Determine the (X, Y) coordinate at the center of the cell enclosing the given text.  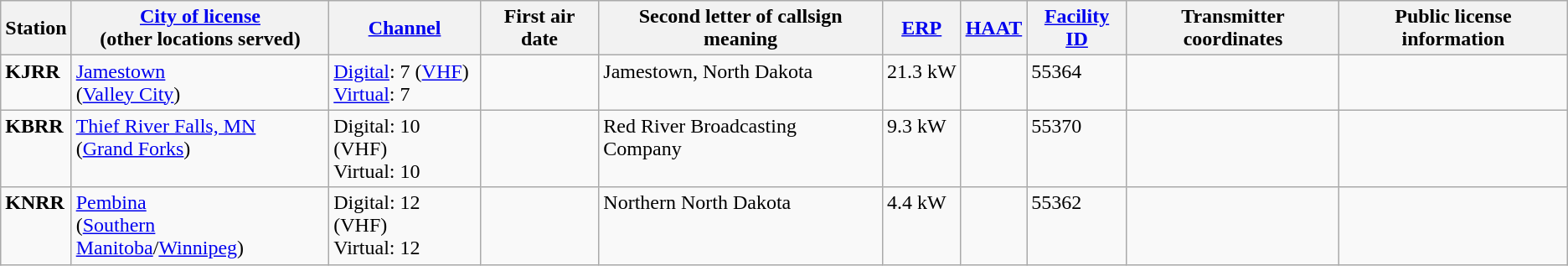
Facility ID (1077, 29)
21.3 kW (921, 82)
Digital: 10 (VHF)Virtual: 10 (405, 149)
Public license information (1454, 29)
4.4 kW (921, 226)
KNRR (36, 226)
55362 (1077, 226)
Thief River Falls, MN(Grand Forks) (200, 149)
Second letter of callsign meaning (740, 29)
Red River Broadcasting Company (740, 149)
First air date (539, 29)
Digital: 12 (VHF)Virtual: 12 (405, 226)
City of license(other locations served) (200, 29)
ERP (921, 29)
Jamestown(Valley City) (200, 82)
55370 (1077, 149)
Digital: 7 (VHF)Virtual: 7 (405, 82)
KBRR (36, 149)
Channel (405, 29)
55364 (1077, 82)
HAAT (993, 29)
Transmitter coordinates (1233, 29)
Pembina(Southern Manitoba/Winnipeg) (200, 226)
KJRR (36, 82)
Station (36, 29)
Jamestown, North Dakota (740, 82)
Northern North Dakota (740, 226)
9.3 kW (921, 149)
